Return the [X, Y] coordinate for the center point of the cell that contains the specified text.  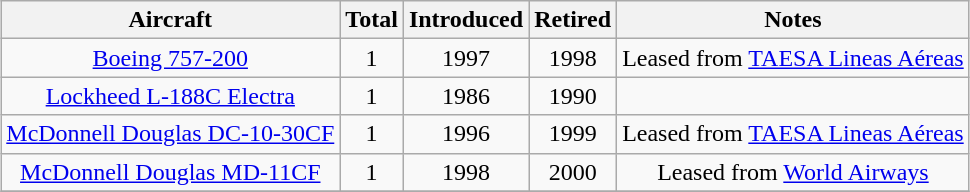
Introduced [466, 20]
Aircraft [170, 20]
1990 [573, 96]
Lockheed L-188C Electra [170, 96]
Notes [794, 20]
Total [372, 20]
1999 [573, 134]
McDonnell Douglas DC-10-30CF [170, 134]
2000 [573, 172]
McDonnell Douglas MD-11CF [170, 172]
1986 [466, 96]
1996 [466, 134]
Leased from World Airways [794, 172]
Retired [573, 20]
1997 [466, 58]
Boeing 757-200 [170, 58]
